Pinpoint the cell where the given text exists, returning its [X, Y] midpoint coordinate. 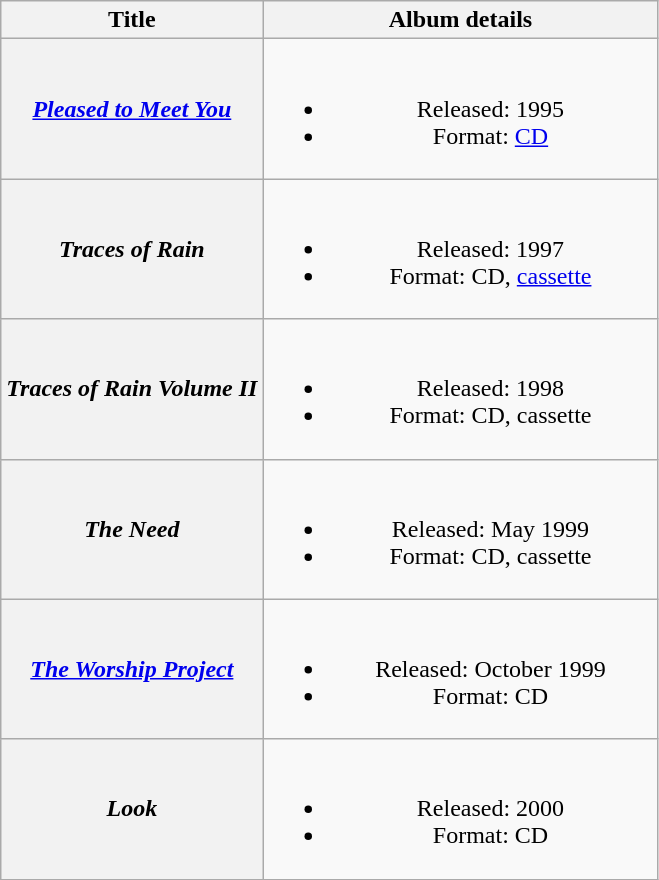
The Worship Project [132, 669]
Title [132, 20]
Released: 1995Format: CD [460, 109]
Released: May 1999Format: CD, cassette [460, 529]
Look [132, 809]
Released: 2000Format: CD [460, 809]
Album details [460, 20]
Released: 1998Format: CD, cassette [460, 389]
The Need [132, 529]
Pleased to Meet You [132, 109]
Released: October 1999Format: CD [460, 669]
Traces of Rain Volume II [132, 389]
Traces of Rain [132, 249]
Released: 1997Format: CD, cassette [460, 249]
